Return the (x, y) coordinate for the center point of the cell that contains the specified text.  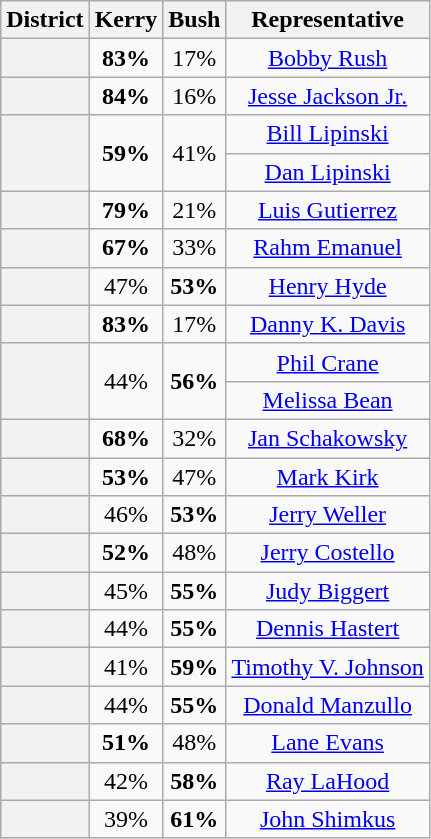
Lane Evans (328, 743)
Phil Crane (328, 362)
Mark Kirk (328, 477)
32% (194, 438)
Rahm Emanuel (328, 248)
61% (194, 819)
52% (126, 553)
District (45, 20)
Judy Biggert (328, 591)
42% (126, 781)
58% (194, 781)
79% (126, 210)
56% (194, 381)
Jerry Weller (328, 515)
Timothy V. Johnson (328, 667)
Kerry (126, 20)
Bush (194, 20)
21% (194, 210)
45% (126, 591)
Bobby Rush (328, 58)
Donald Manzullo (328, 705)
39% (126, 819)
Jesse Jackson Jr. (328, 96)
68% (126, 438)
Bill Lipinski (328, 134)
Dennis Hastert (328, 629)
Ray LaHood (328, 781)
33% (194, 248)
Jan Schakowsky (328, 438)
51% (126, 743)
John Shimkus (328, 819)
67% (126, 248)
Luis Gutierrez (328, 210)
84% (126, 96)
Representative (328, 20)
Jerry Costello (328, 553)
16% (194, 96)
Melissa Bean (328, 400)
Dan Lipinski (328, 172)
Henry Hyde (328, 286)
Danny K. Davis (328, 324)
46% (126, 515)
